For the text-containing cell, return its midpoint in [x, y] coordinate format. 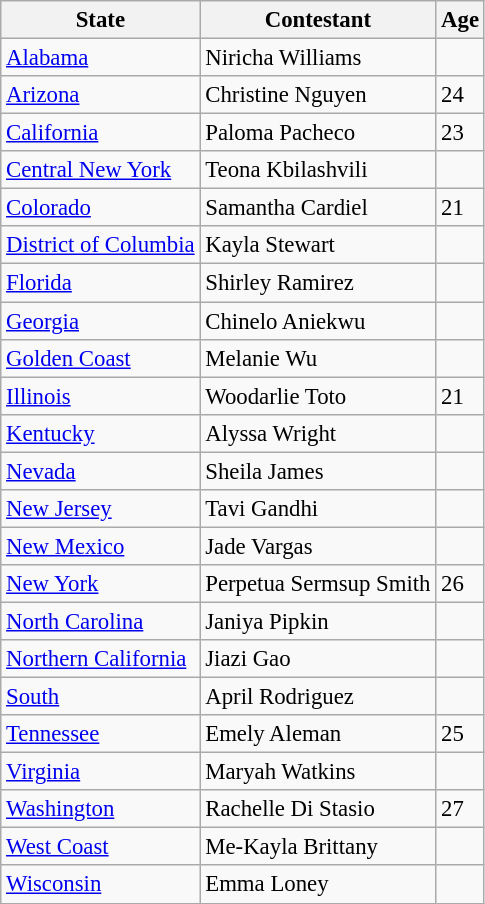
New York [100, 584]
District of Columbia [100, 245]
Sheila James [318, 471]
Nevada [100, 471]
California [100, 133]
Samantha Cardiel [318, 208]
Colorado [100, 208]
Jade Vargas [318, 546]
27 [460, 809]
Teona Kbilashvili [318, 170]
State [100, 20]
Perpetua Sermsup Smith [318, 584]
Christine Nguyen [318, 95]
25 [460, 734]
Florida [100, 283]
Alyssa Wright [318, 433]
24 [460, 95]
Tavi Gandhi [318, 509]
Wisconsin [100, 885]
Chinelo Aniekwu [318, 321]
Contestant [318, 20]
Jiazi Gao [318, 659]
Northern California [100, 659]
Kayla Stewart [318, 245]
New Mexico [100, 546]
23 [460, 133]
South [100, 697]
Janiya Pipkin [318, 621]
West Coast [100, 847]
Central New York [100, 170]
Emma Loney [318, 885]
North Carolina [100, 621]
Age [460, 20]
Niricha Williams [318, 58]
Paloma Pacheco [318, 133]
Melanie Wu [318, 358]
Arizona [100, 95]
Shirley Ramirez [318, 283]
Woodarlie Toto [318, 396]
Golden Coast [100, 358]
Illinois [100, 396]
Tennessee [100, 734]
Georgia [100, 321]
26 [460, 584]
Emely Aleman [318, 734]
Rachelle Di Stasio [318, 809]
Washington [100, 809]
Maryah Watkins [318, 772]
Alabama [100, 58]
Virginia [100, 772]
Kentucky [100, 433]
New Jersey [100, 509]
April Rodriguez [318, 697]
Me-Kayla Brittany [318, 847]
